Extract the (x, y) coordinate from the center of the cell holding the provided text.  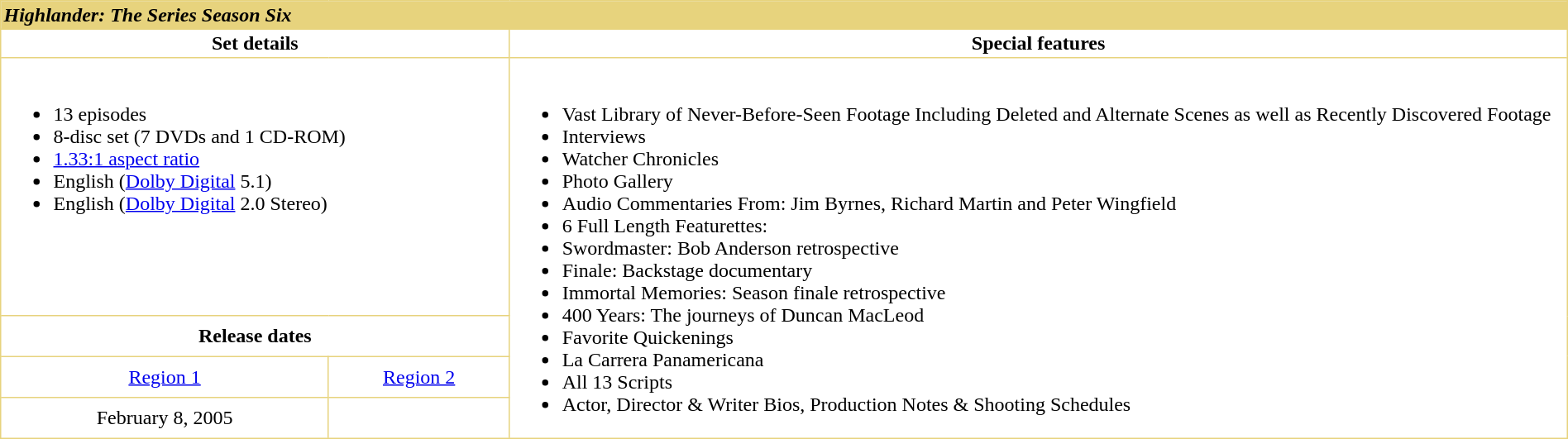
13 episodes8-disc set (7 DVDs and 1 CD-ROM)1.33:1 aspect ratioEnglish (Dolby Digital 5.1)English (Dolby Digital 2.0 Stereo) (255, 187)
Highlander: The Series Season Six (784, 15)
February 8, 2005 (165, 418)
Special features (1039, 43)
Set details (255, 43)
Release dates (255, 336)
Region 2 (418, 377)
Region 1 (165, 377)
